Find where the given text appears and provide that cell's center as (x, y) coordinate. 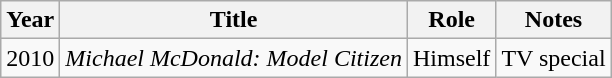
Michael McDonald: Model Citizen (234, 58)
2010 (30, 58)
Role (451, 20)
Himself (451, 58)
Notes (554, 20)
Title (234, 20)
Year (30, 20)
TV special (554, 58)
